Capture the cell that displays the provided text and extract its [X, Y] central coordinate. 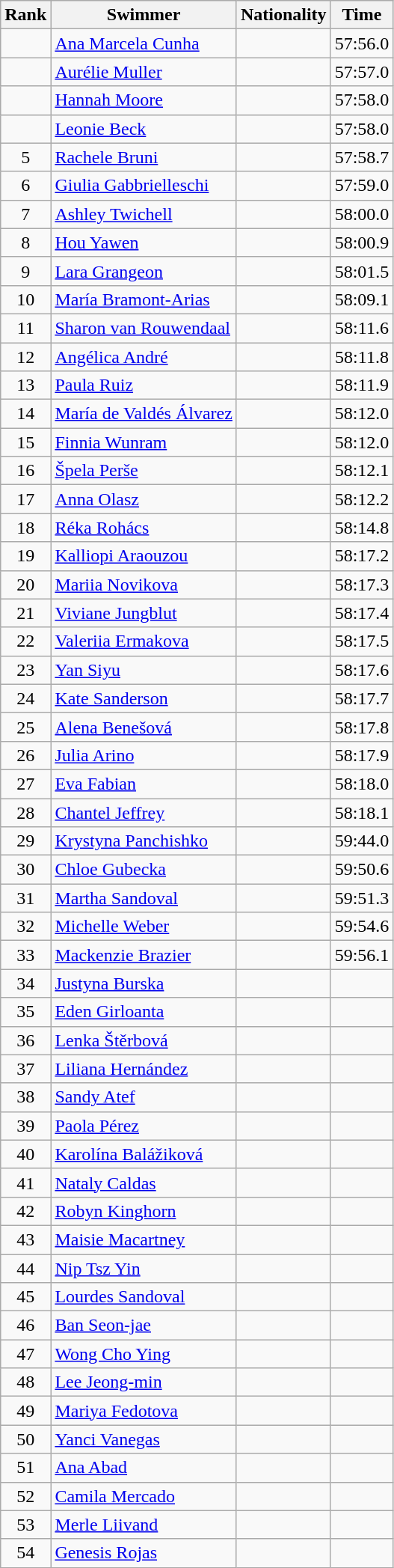
54 [25, 1553]
Leonie Beck [144, 129]
18 [25, 528]
Sandy Atef [144, 1097]
48 [25, 1382]
58:17.3 [362, 585]
Lee Jeong-min [144, 1382]
58:00.9 [362, 242]
María de Valdés Álvarez [144, 414]
20 [25, 585]
Valeriia Ermakova [144, 641]
15 [25, 442]
58:00.0 [362, 214]
53 [25, 1525]
Špela Perše [144, 471]
Kate Sanderson [144, 698]
Chloe Gubecka [144, 870]
Kalliopi Araouzou [144, 556]
Julia Arino [144, 755]
Anna Olasz [144, 499]
59:56.1 [362, 955]
59:54.6 [362, 927]
58:18.1 [362, 812]
Karolína Balážiková [144, 1154]
41 [25, 1183]
Maisie Macartney [144, 1239]
Alena Benešová [144, 727]
14 [25, 414]
29 [25, 841]
12 [25, 357]
Ana Abad [144, 1468]
Angélica André [144, 357]
49 [25, 1411]
45 [25, 1297]
Eden Girloanta [144, 1012]
58:09.1 [362, 299]
59:51.3 [362, 898]
42 [25, 1211]
51 [25, 1468]
57:58.7 [362, 157]
46 [25, 1326]
28 [25, 812]
23 [25, 670]
Mackenzie Brazier [144, 955]
Rank [25, 15]
58:17.2 [362, 556]
58:14.8 [362, 528]
Lara Grangeon [144, 271]
25 [25, 727]
Hou Yawen [144, 242]
30 [25, 870]
Paola Pérez [144, 1126]
Swimmer [144, 15]
58:01.5 [362, 271]
Camila Mercado [144, 1496]
Merle Liivand [144, 1525]
43 [25, 1239]
36 [25, 1040]
5 [25, 157]
7 [25, 214]
35 [25, 1012]
59:44.0 [362, 841]
17 [25, 499]
Lourdes Sandoval [144, 1297]
58:11.9 [362, 385]
Justyna Burska [144, 983]
Lenka Štěrbová [144, 1040]
Giulia Gabbrielleschi [144, 186]
47 [25, 1354]
9 [25, 271]
58:11.6 [362, 328]
Liliana Hernández [144, 1069]
Rachele Bruni [144, 157]
María Bramont-Arias [144, 299]
Nationality [283, 15]
58:12.2 [362, 499]
Wong Cho Ying [144, 1354]
Hannah Moore [144, 100]
Yan Siyu [144, 670]
58:12.1 [362, 471]
Yanci Vanegas [144, 1439]
38 [25, 1097]
Mariia Novikova [144, 585]
Ban Seon-jae [144, 1326]
58:17.8 [362, 727]
34 [25, 983]
10 [25, 299]
44 [25, 1269]
58:11.8 [362, 357]
27 [25, 784]
Finnia Wunram [144, 442]
26 [25, 755]
50 [25, 1439]
Krystyna Panchishko [144, 841]
Aurélie Muller [144, 72]
58:17.6 [362, 670]
Eva Fabian [144, 784]
58:17.7 [362, 698]
6 [25, 186]
Ana Marcela Cunha [144, 43]
58:17.9 [362, 755]
Paula Ruiz [144, 385]
11 [25, 328]
37 [25, 1069]
8 [25, 242]
13 [25, 385]
24 [25, 698]
39 [25, 1126]
57:57.0 [362, 72]
58:17.5 [362, 641]
Ashley Twichell [144, 214]
57:59.0 [362, 186]
Viviane Jungblut [144, 613]
Mariya Fedotova [144, 1411]
58:17.4 [362, 613]
32 [25, 927]
Genesis Rojas [144, 1553]
57:56.0 [362, 43]
Nataly Caldas [144, 1183]
Chantel Jeffrey [144, 812]
31 [25, 898]
21 [25, 613]
16 [25, 471]
22 [25, 641]
59:50.6 [362, 870]
Réka Rohács [144, 528]
Time [362, 15]
Michelle Weber [144, 927]
Robyn Kinghorn [144, 1211]
33 [25, 955]
Nip Tsz Yin [144, 1269]
Sharon van Rouwendaal [144, 328]
52 [25, 1496]
58:18.0 [362, 784]
19 [25, 556]
40 [25, 1154]
Martha Sandoval [144, 898]
